Identify which cell holds the provided text, then report its [X, Y] central coordinate. 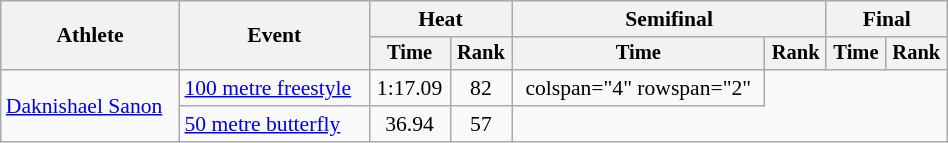
Event [274, 36]
Athlete [90, 36]
36.94 [410, 124]
82 [481, 88]
Daknishael Sanon [90, 106]
57 [481, 124]
Final [886, 19]
colspan="4" rowspan="2" [638, 88]
100 metre freestyle [274, 88]
1:17.09 [410, 88]
Semifinal [670, 19]
50 metre butterfly [274, 124]
Heat [440, 19]
